From the cell containing the given text, extract its center point as [x, y] coordinate. 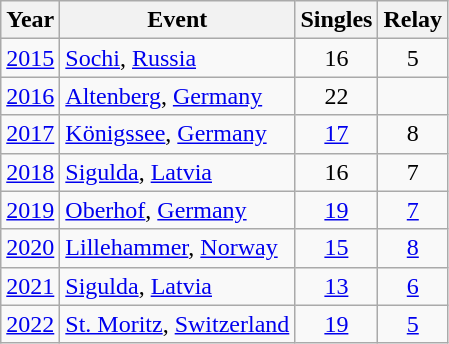
Königssee, Germany [178, 134]
2015 [30, 58]
13 [336, 286]
Singles [336, 20]
Altenberg, Germany [178, 96]
2017 [30, 134]
2019 [30, 210]
15 [336, 248]
22 [336, 96]
Relay [413, 20]
6 [413, 286]
Event [178, 20]
17 [336, 134]
Oberhof, Germany [178, 210]
2022 [30, 324]
2018 [30, 172]
2021 [30, 286]
Year [30, 20]
2020 [30, 248]
2016 [30, 96]
Lillehammer, Norway [178, 248]
St. Moritz, Switzerland [178, 324]
Sochi, Russia [178, 58]
